Search for the cell housing the specified text and yield its (X, Y) center coordinate. 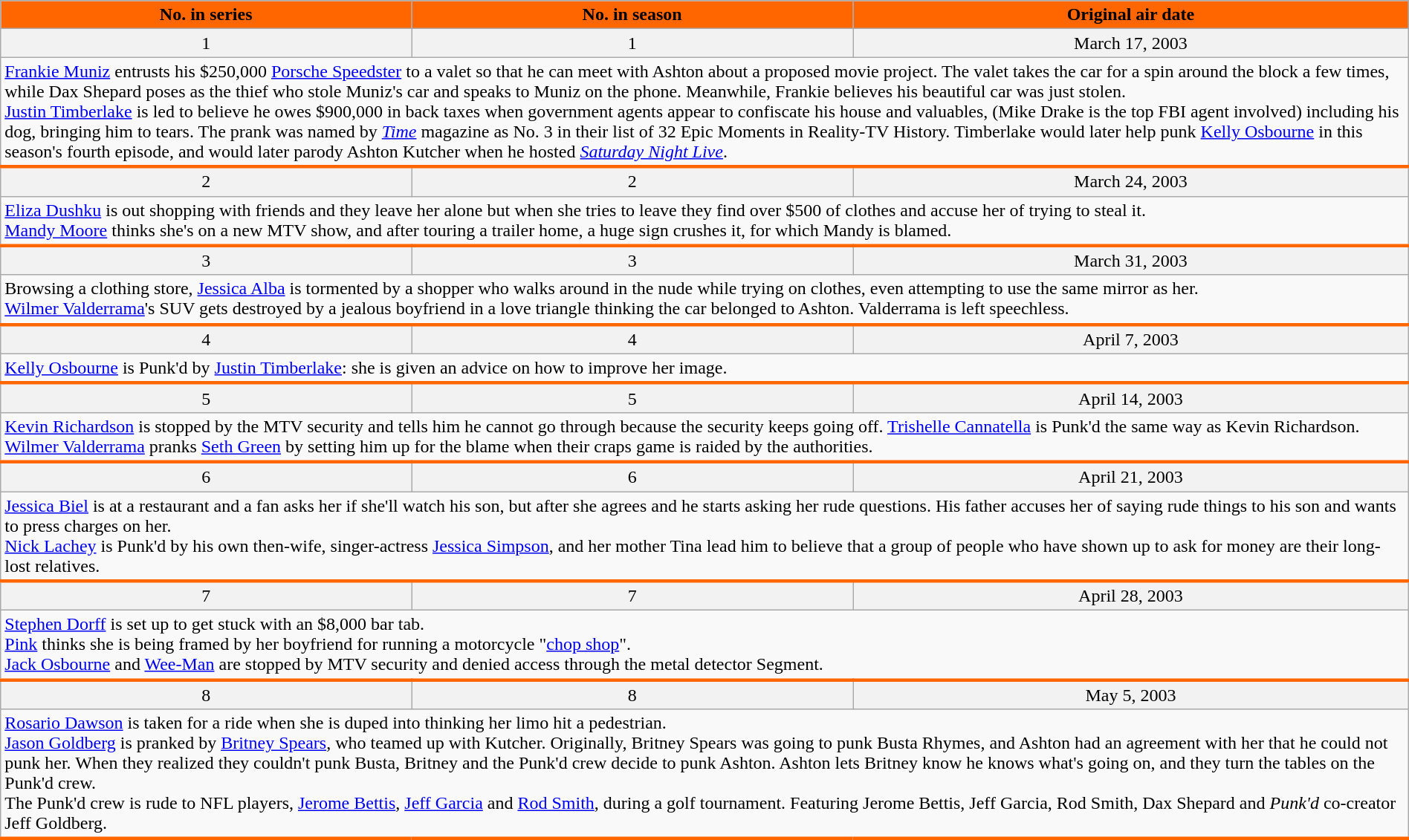
April 14, 2003 (1131, 398)
Kelly Osbourne is Punk'd by Justin Timberlake: she is given an advice on how to improve her image. (704, 368)
April 7, 2003 (1131, 339)
April 21, 2003 (1131, 477)
May 5, 2003 (1131, 694)
March 17, 2003 (1131, 43)
No. in series (207, 15)
No. in season (632, 15)
March 24, 2003 (1131, 181)
Original air date (1131, 15)
March 31, 2003 (1131, 261)
April 28, 2003 (1131, 596)
